Search for the cell housing the specified text and yield its (x, y) center coordinate. 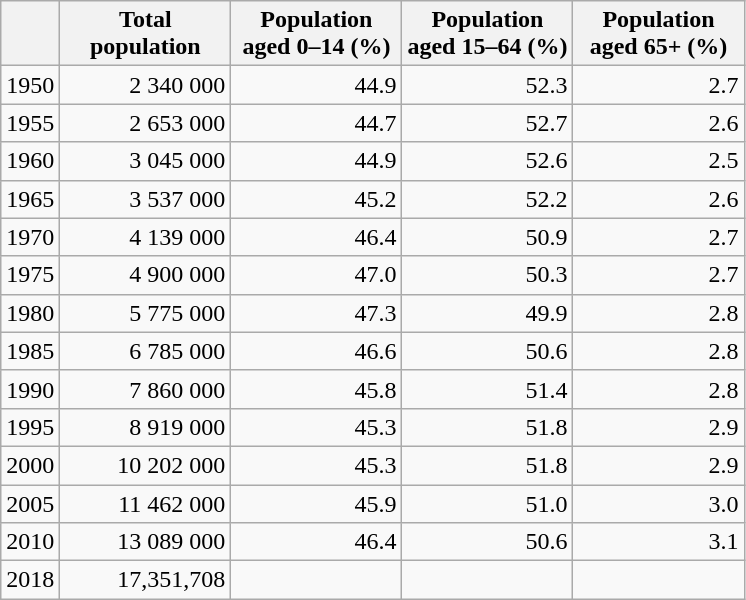
10 202 000 (146, 465)
51.4 (488, 389)
1955 (30, 123)
6 785 000 (146, 351)
1980 (30, 313)
1960 (30, 161)
2010 (30, 542)
7 860 000 (146, 389)
47.3 (316, 313)
Population aged 0–14 (%) (316, 34)
3.0 (658, 503)
2005 (30, 503)
2.5 (658, 161)
52.3 (488, 85)
52.2 (488, 199)
1995 (30, 427)
13 089 000 (146, 542)
Population aged 65+ (%) (658, 34)
4 139 000 (146, 237)
8 919 000 (146, 427)
1965 (30, 199)
45.8 (316, 389)
2018 (30, 580)
50.9 (488, 237)
3.1 (658, 542)
1950 (30, 85)
52.7 (488, 123)
1975 (30, 275)
47.0 (316, 275)
17,351,708 (146, 580)
1985 (30, 351)
46.6 (316, 351)
3 045 000 (146, 161)
1990 (30, 389)
45.9 (316, 503)
5 775 000 (146, 313)
49.9 (488, 313)
2 340 000 (146, 85)
52.6 (488, 161)
Population aged 15–64 (%) (488, 34)
3 537 000 (146, 199)
1970 (30, 237)
44.7 (316, 123)
50.3 (488, 275)
2000 (30, 465)
Total population (146, 34)
2 653 000 (146, 123)
45.2 (316, 199)
4 900 000 (146, 275)
51.0 (488, 503)
11 462 000 (146, 503)
